Locate the cell with the specified text and output its (X, Y) center coordinate. 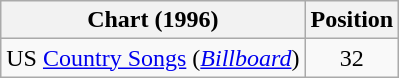
US Country Songs (Billboard) (153, 58)
Chart (1996) (153, 20)
Position (352, 20)
32 (352, 58)
